Capture the cell that displays the provided text and extract its [X, Y] central coordinate. 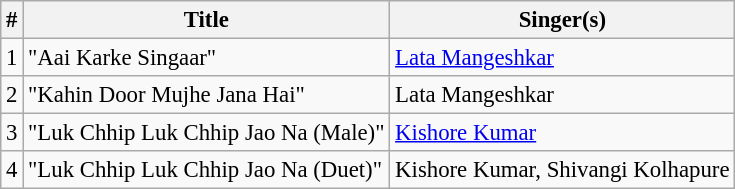
Title [206, 20]
2 [12, 95]
Kishore Kumar [562, 133]
Kishore Kumar, Shivangi Kolhapure [562, 170]
Singer(s) [562, 20]
4 [12, 170]
3 [12, 133]
"Luk Chhip Luk Chhip Jao Na (Male)" [206, 133]
# [12, 20]
"Luk Chhip Luk Chhip Jao Na (Duet)" [206, 170]
"Kahin Door Mujhe Jana Hai" [206, 95]
"Aai Karke Singaar" [206, 58]
1 [12, 58]
